Detect which cell encompasses the target text, then output its [X, Y] center coordinate. 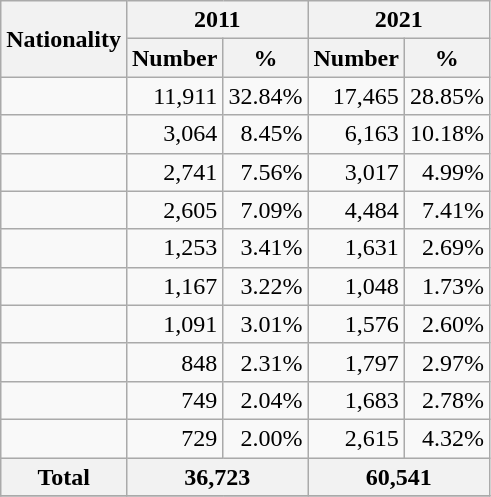
3.01% [266, 324]
1,797 [356, 362]
7.56% [266, 172]
7.09% [266, 210]
1,576 [356, 324]
2,741 [174, 172]
Nationality [64, 39]
1.73% [446, 286]
17,465 [356, 96]
848 [174, 362]
2.60% [446, 324]
1,683 [356, 400]
1,631 [356, 248]
2011 [216, 20]
1,167 [174, 286]
1,091 [174, 324]
11,911 [174, 96]
8.45% [266, 134]
3.22% [266, 286]
10.18% [446, 134]
2.31% [266, 362]
36,723 [216, 477]
1,048 [356, 286]
60,541 [398, 477]
2,615 [356, 438]
28.85% [446, 96]
7.41% [446, 210]
2,605 [174, 210]
3,064 [174, 134]
3.41% [266, 248]
3,017 [356, 172]
729 [174, 438]
4.32% [446, 438]
6,163 [356, 134]
2.00% [266, 438]
2.69% [446, 248]
2021 [398, 20]
4,484 [356, 210]
749 [174, 400]
1,253 [174, 248]
2.97% [446, 362]
Total [64, 477]
2.04% [266, 400]
4.99% [446, 172]
32.84% [266, 96]
2.78% [446, 400]
